Find where the given text appears and provide that cell's center as (x, y) coordinate. 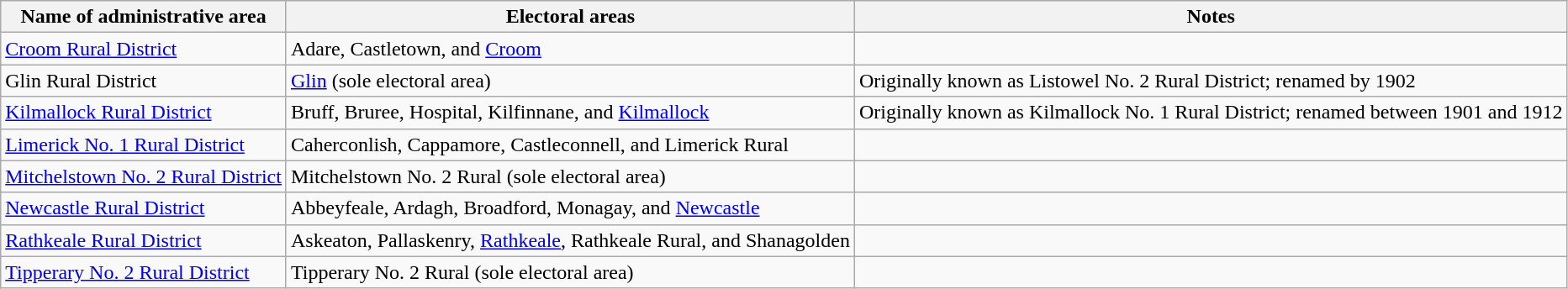
Abbeyfeale, Ardagh, Broadford, Monagay, and Newcastle (570, 208)
Notes (1211, 17)
Tipperary No. 2 Rural (sole electoral area) (570, 272)
Glin (sole electoral area) (570, 81)
Adare, Castletown, and Croom (570, 49)
Bruff, Bruree, Hospital, Kilfinnane, and Kilmallock (570, 113)
Askeaton, Pallaskenry, Rathkeale, Rathkeale Rural, and Shanagolden (570, 240)
Mitchelstown No. 2 Rural District (144, 176)
Electoral areas (570, 17)
Mitchelstown No. 2 Rural (sole electoral area) (570, 176)
Glin Rural District (144, 81)
Rathkeale Rural District (144, 240)
Tipperary No. 2 Rural District (144, 272)
Originally known as Listowel No. 2 Rural District; renamed by 1902 (1211, 81)
Originally known as Kilmallock No. 1 Rural District; renamed between 1901 and 1912 (1211, 113)
Croom Rural District (144, 49)
Newcastle Rural District (144, 208)
Name of administrative area (144, 17)
Kilmallock Rural District (144, 113)
Caherconlish, Cappamore, Castleconnell, and Limerick Rural (570, 144)
Limerick No. 1 Rural District (144, 144)
